Determine the (X, Y) coordinate at the center of the cell enclosing the given text.  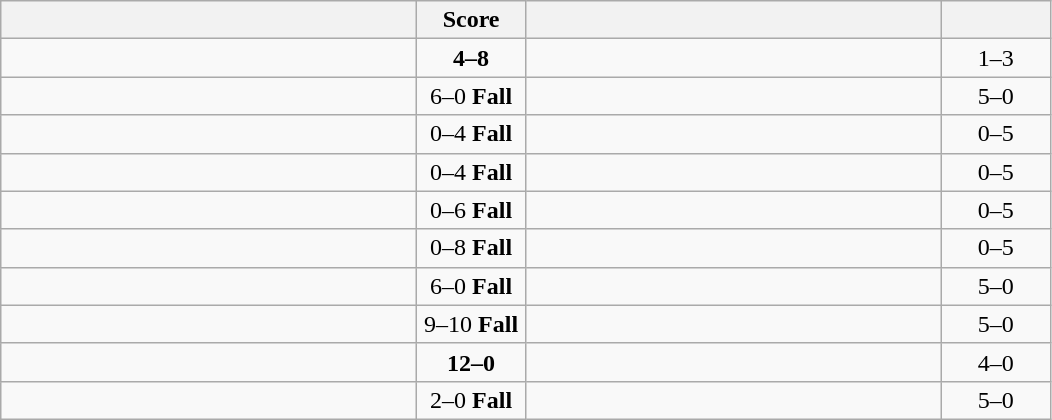
1–3 (996, 58)
2–0 Fall (472, 400)
0–6 Fall (472, 210)
Score (472, 20)
4–0 (996, 362)
12–0 (472, 362)
4–8 (472, 58)
9–10 Fall (472, 324)
0–8 Fall (472, 248)
